Locate the cell with the specified text and output its [X, Y] center coordinate. 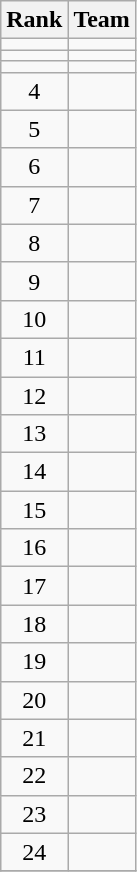
18 [34, 624]
10 [34, 319]
Team [102, 20]
19 [34, 662]
20 [34, 700]
7 [34, 205]
11 [34, 357]
22 [34, 776]
15 [34, 510]
24 [34, 852]
9 [34, 281]
5 [34, 129]
6 [34, 167]
12 [34, 395]
16 [34, 548]
8 [34, 243]
13 [34, 434]
14 [34, 472]
21 [34, 738]
17 [34, 586]
4 [34, 91]
23 [34, 814]
Rank [34, 20]
